Locate the cell with the specified text and output its [X, Y] center coordinate. 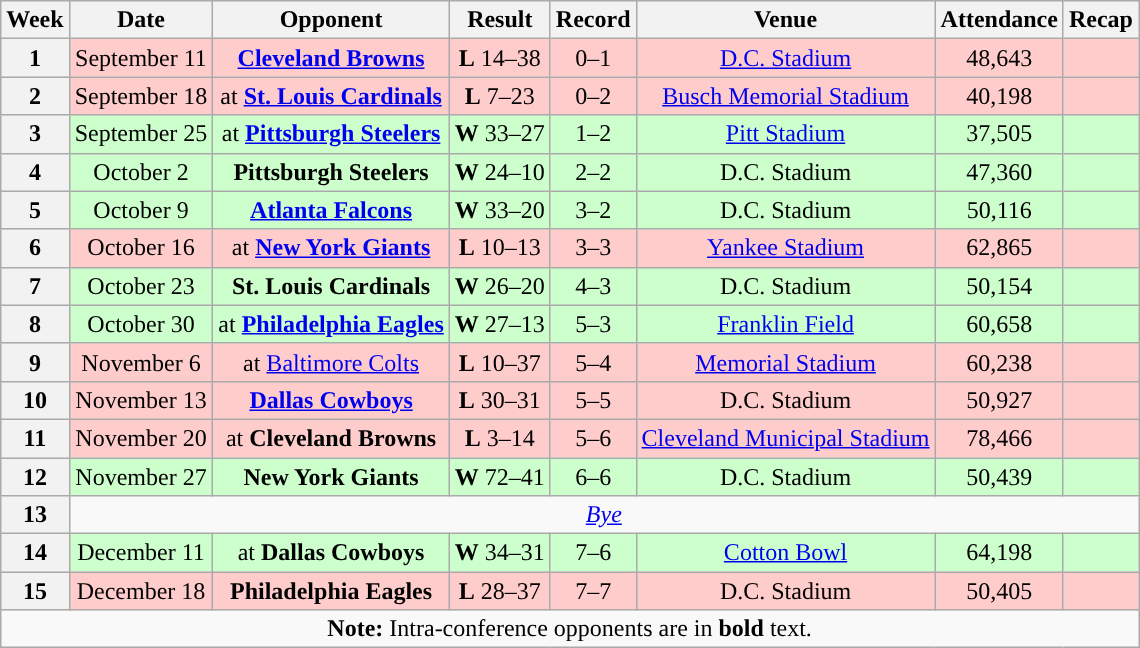
October 2 [141, 172]
6 [35, 248]
Record [593, 20]
7–6 [593, 553]
5 [35, 210]
Recap [1100, 20]
Busch Memorial Stadium [786, 96]
5–4 [593, 362]
W 27–13 [500, 324]
2–2 [593, 172]
W 34–31 [500, 553]
November 13 [141, 400]
60,658 [999, 324]
7–7 [593, 591]
Cotton Bowl [786, 553]
1–2 [593, 134]
50,927 [999, 400]
3–3 [593, 248]
November 6 [141, 362]
5–3 [593, 324]
11 [35, 438]
50,116 [999, 210]
L 10–13 [500, 248]
November 27 [141, 477]
Result [500, 20]
Week [35, 20]
Philadelphia Eagles [331, 591]
78,466 [999, 438]
40,198 [999, 96]
October 16 [141, 248]
5–6 [593, 438]
at Pittsburgh Steelers [331, 134]
47,360 [999, 172]
4 [35, 172]
10 [35, 400]
September 11 [141, 58]
L 10–37 [500, 362]
October 23 [141, 286]
Pittsburgh Steelers [331, 172]
7 [35, 286]
6–6 [593, 477]
8 [35, 324]
September 18 [141, 96]
3–2 [593, 210]
50,405 [999, 591]
Cleveland Browns [331, 58]
Memorial Stadium [786, 362]
64,198 [999, 553]
Dallas Cowboys [331, 400]
at Cleveland Browns [331, 438]
Opponent [331, 20]
3 [35, 134]
at St. Louis Cardinals [331, 96]
4–3 [593, 286]
62,865 [999, 248]
Bye [604, 515]
W 33–20 [500, 210]
L 30–31 [500, 400]
October 9 [141, 210]
5–5 [593, 400]
15 [35, 591]
W 72–41 [500, 477]
48,643 [999, 58]
12 [35, 477]
October 30 [141, 324]
W 26–20 [500, 286]
Pitt Stadium [786, 134]
37,505 [999, 134]
50,439 [999, 477]
November 20 [141, 438]
Date [141, 20]
at Dallas Cowboys [331, 553]
L 28–37 [500, 591]
14 [35, 553]
1 [35, 58]
W 24–10 [500, 172]
New York Giants [331, 477]
Atlanta Falcons [331, 210]
Attendance [999, 20]
13 [35, 515]
0–2 [593, 96]
St. Louis Cardinals [331, 286]
2 [35, 96]
Venue [786, 20]
W 33–27 [500, 134]
50,154 [999, 286]
December 18 [141, 591]
at Baltimore Colts [331, 362]
L 14–38 [500, 58]
December 11 [141, 553]
Yankee Stadium [786, 248]
L 3–14 [500, 438]
at Philadelphia Eagles [331, 324]
0–1 [593, 58]
Cleveland Municipal Stadium [786, 438]
at New York Giants [331, 248]
L 7–23 [500, 96]
Note: Intra-conference opponents are in bold text. [570, 629]
Franklin Field [786, 324]
60,238 [999, 362]
9 [35, 362]
September 25 [141, 134]
